Extract the (X, Y) coordinate from the center of the cell holding the provided text.  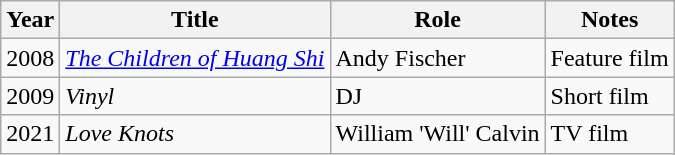
Role (438, 20)
2009 (30, 96)
Year (30, 20)
Feature film (610, 58)
2021 (30, 134)
Andy Fischer (438, 58)
Short film (610, 96)
TV film (610, 134)
The Children of Huang Shi (195, 58)
Love Knots (195, 134)
2008 (30, 58)
Vinyl (195, 96)
William 'Will' Calvin (438, 134)
Notes (610, 20)
Title (195, 20)
DJ (438, 96)
